For the text-containing cell, return its midpoint in [X, Y] coordinate format. 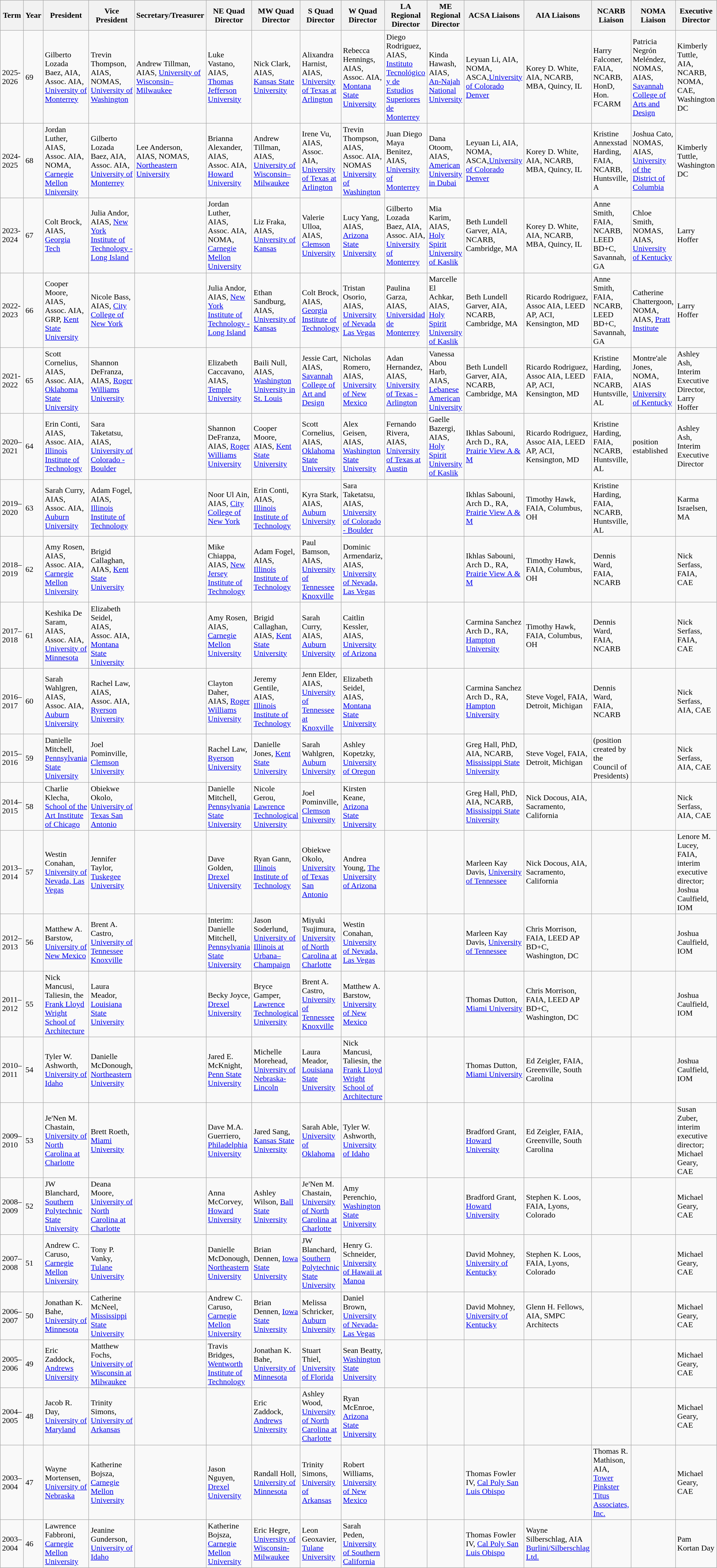
2017–2018 [12, 635]
Alex Geisen, AIAS, Washington State University [363, 446]
Kirsten Keane, Arizona State University [363, 806]
Rebecca Hennings, AIAS, Assoc. AIA, Montana State University [363, 77]
Caitlin Kessler, AIAS, University of Arizona [363, 635]
S Quad Director [320, 15]
Rachel Law, AIAS, Assoc. AIA, Ryerson University [112, 701]
Scott Cornelius, AIAS, Assoc. AIA, Oklahoma State University [66, 380]
Matthew Fochs, University of Wisconsin at Milwaukee [112, 1364]
Adan Hernandez, AIAS, University of Texas - Arlington [406, 380]
Elizabeth Seidel, AIAS, Assoc. AIA, Montana State University [112, 635]
2009–2010 [12, 1140]
2016–2017 [12, 701]
66 [34, 310]
Scott Cornelius, AIAS, Oklahoma State University [320, 446]
Henry G. Schneider, University of Hawaii at Manoa [363, 1263]
Paul Bamson, AIAS, University of Tennessee Knoxville [320, 569]
47 [34, 1482]
Randall Holl, University of Minnesota [276, 1482]
Thomas R. Mathison, AIA, Tower Pinkster Titus Associates, Inc. [611, 1482]
Dominic Armendariz, AIAS, University of Nevada, Las Vegas [363, 569]
60 [34, 701]
Nicole Gerou, Lawrence Technological University [276, 806]
Paulina Garza, AIAS, Universidad de Monterrey [406, 310]
Jenn Elder, AIAS, University of Tennessee at Knoxville [320, 701]
Miyuki Tsujimura, University of North Carolina at Charlotte [320, 943]
Sarah Able, University of Oklahoma [320, 1140]
67 [34, 235]
(position created by the Council of Presidents) [611, 758]
2010–2011 [12, 1070]
Wayne Mortensen, University of Nebraska [66, 1482]
Anna McCorvey, Howard University [229, 1206]
2008–2009 [12, 1206]
2024-2025 [12, 161]
Ashley Wood, University of North Carolina at Charlotte [320, 1416]
Patricia Negrón Meléndez, NOMAS, AIAS, Savannah College of Arts and Design [653, 77]
2007–2008 [12, 1263]
position established [653, 446]
Ethan Sandburg, AIAS, University of Kansas [276, 310]
Jennifer Taylor, Tuskegee University [112, 872]
Tristan Osorio, AIAS, University of Nevada Las Vegas [363, 310]
Deana Moore, University of North Carolina at Charlotte [112, 1206]
63 [34, 508]
Jason Nguyen, Drexel University [229, 1482]
Dave Golden, Drexel University [229, 872]
Eric Hegre, University of Wisconsin-Milwaukee [276, 1544]
Trevin Thompson, AIAS, Assoc. AIA, NOMAS University of Washington [363, 161]
Gaelle Bazergi, AIAS, Holy Spirit University of Kaslik [446, 446]
Sean Beatty, Washington State University [363, 1364]
Nicholas Romero, AIAS, University of New Mexico [363, 380]
50 [34, 1316]
Lucy Yang, AIAS, Arizona State University [363, 235]
Mia Karim, AIAS, Holy Spirit University of Kaslik [446, 235]
Fernando Rivera, AIAS, University of Texas at Austin [406, 446]
W Quad Director [363, 15]
Kimberly Tuttle, AIA, NCARB, NOMA, CAE, Washington DC [696, 77]
Vice President [112, 15]
46 [34, 1544]
Jason Soderlund, University of Illinois at Urbana–Champaign [276, 943]
Montre'ale Jones, NOMA, AIAS University of Kentucky [653, 380]
62 [34, 569]
Leon Geoxavier, Tulane University [320, 1544]
Lawrence Fabbroni, Carnegie Mellon University [66, 1544]
55 [34, 1004]
53 [34, 1140]
69 [34, 77]
Ryan Gann, Illinois Institute of Technology [276, 872]
Sarah Peden, University of Southern California [363, 1544]
Brett Roeth, Miami University [112, 1140]
Vanessa Abou Harb, AIAS, Lebanese American University [446, 380]
64 [34, 446]
Dana Otoom, AIAS, American University in Dubai [446, 161]
AIA Liaisons [558, 15]
2021-2022 [12, 380]
2020–2021 [12, 446]
Valerie Ulloa, AIAS, Clemson University [320, 235]
Alixandra Harnist, AIAS, University of Texas at Arlington [320, 77]
Baili Null, AIAS, Washington University in St. Louis [276, 380]
56 [34, 943]
2006–2007 [12, 1316]
NOMA Liaison [653, 15]
President [66, 15]
2015–2016 [12, 758]
Term [12, 15]
Elizabeth Seidel, AIAS, Montana State University [363, 701]
Brianna Alexander, AIAS, Assoc. AIA, Howard University [229, 161]
Sarah Wahlgren, Auburn University [320, 758]
Kinda Hawash, AIAS, An-Najah National University [446, 77]
Glenn H. Fellows, AIA, SMPC Architects [558, 1316]
51 [34, 1263]
MW Quad Director [276, 15]
Year [34, 15]
Tony P. Vanky, Tulane University [112, 1263]
2013–2014 [12, 872]
Trevin Thompson, AIAS, NOMAS, University of Washington [112, 77]
Amy Perenchio, Washington State University [363, 1206]
NE Quad Director [229, 15]
Amy Rosen, AIAS, Assoc. AIA, Carnegie Mellon University [66, 569]
59 [34, 758]
65 [34, 380]
Executive Director [696, 15]
Robert Williams, University of New Mexico [363, 1482]
Kimberly Tuttle, Washington DC [696, 161]
Harry Falconer, FAIA, NCARB, HonD, Hon. FCARM [611, 77]
Colt Brock, AIAS, Georgia Tech [66, 235]
68 [34, 161]
Danielle Jones, Kent State University [276, 758]
Noor Ul Ain, AIAS, City College of New York [229, 508]
Daniel Brown, University of Nevada-Las Vegas [363, 1316]
Catherine McNeel, Mississippi State University [112, 1316]
Jared E. McKnight, Penn State University [229, 1070]
Jessie Cart, AIAS, Savannah College of Art and Design [320, 380]
Charlie Klecha, School of the Art Institute of Chicago [66, 806]
Sarah Wahlgren, AIAS, Assoc. AIA, Auburn University [66, 701]
Secretary/Treasurer [170, 15]
Juan Diego Maya Benitez, AIAS, University of Monterrey [406, 161]
Ryan McEnroe, Arizona State University [363, 1416]
Jeremy Gentile, AIAS, Illinois Institute of Technology [276, 701]
Andrea Young, The University of Arizona [363, 872]
49 [34, 1364]
2019–2020 [12, 508]
Lee Anderson, AIAS, NOMAS, Northeastern University [170, 161]
52 [34, 1206]
LA Regional Director [406, 15]
Erin Conti, AIAS, Assoc. AIA, Illinois Institute of Technology [66, 446]
NCARB Liaison [611, 15]
2005–2006 [12, 1364]
2011–2012 [12, 1004]
Jeanine Gunderson, University of Idaho [112, 1544]
Jared Sang, Kansas State University [276, 1140]
Luke Vastano, AIAS, Thomas Jefferson University [229, 77]
Kyra Stark, AIAS, Auburn University [320, 508]
Keshika De Saram, AIAS, Assoc. AIA, University of Minnesota [66, 635]
2018–2019 [12, 569]
Amy Rosen, AIAS, Carnegie Mellon University [229, 635]
Irene Vu, AIAS, Assoc. AIA, University of Texas at Arlington [320, 161]
2023-2024 [12, 235]
Ashley Kopetzky, University of Oregon [363, 758]
Ashley Ash, Interim Executive Director, Larry Hoffer [696, 380]
Elizabeth Caccavano, AIAS, Temple University [229, 380]
Travis Bridges, Wentworth Institute of Technology [229, 1364]
2014–2015 [12, 806]
Mike Chiappa, AIAS, New Jersey Institute of Technology [229, 569]
48 [34, 1416]
Stuart Thiel, University of Florida [320, 1364]
Colt Brock, AIAS, Georgia Institute of Technology [320, 310]
Jacob R. Day, University of Maryland [66, 1416]
Erin Conti, AIAS, Illinois Institute of Technology [276, 508]
57 [34, 872]
Melissa Schricker, Auburn University [320, 1316]
Joshua Cato, NOMAS, AIAS, University of the District of Columbia [653, 161]
Interim: Danielle Mitchell, Pennsylvania State University [229, 943]
ME Regional Director [446, 15]
Chloe Smith, NOMAS, AIAS, University of Kentucky [653, 235]
2022-2023 [12, 310]
Marcelle El Achkar, AIAS, Holy Spirit University of Kaslik [446, 310]
Becky Joyce, Drexel University [229, 1004]
Nicole Bass, AIAS, City College of New York [112, 310]
Cooper Moore, AIAS, Kent State University [276, 446]
Clayton Daher, AIAS, Roger Williams University [229, 701]
Catherine Chattergoon, NOMA, AIAS, Pratt Institute [653, 310]
54 [34, 1070]
Pam Kortan Day [696, 1544]
Bryce Gamper, Lawrence Technological University [276, 1004]
2025-2026 [12, 77]
Wayne Silberschlag, AIA Burlini/Silberschlag Ltd. [558, 1544]
Dave M.A. Guerriero, Philadelphia University [229, 1140]
Diego Rodriguez, AIAS, Instituto Tecnológico y de Estudios Superiores de Monterrey [406, 77]
Rachel Law, Ryerson University [229, 758]
Kristine Annexstad Harding, FAIA, NCARB, Huntsville, A [611, 161]
Liz Fraka, AIAS, University of Kansas [276, 235]
Sarah Curry, AIAS, Auburn University [320, 635]
Cooper Moore, AIAS, Assoc. AIA, GRP, Kent State University [66, 310]
58 [34, 806]
Michelle Morehead, University of Nebraska-Lincoln [276, 1070]
Ashley Ash, Interim Executive Director [696, 446]
2012–2013 [12, 943]
Susan Zuber, interim executive director; Michael Geary, CAE [696, 1140]
Karma Israelsen, MA [696, 508]
Nick Clark, AIAS, Kansas State University [276, 77]
2004–2005 [12, 1416]
ACSA Liaisons [494, 15]
61 [34, 635]
Lenore M. Lucey, FAIA, interim executive director; Joshua Caulfield, IOM [696, 872]
Ashley Wilson, Ball State University [276, 1206]
Sarah Curry, AIAS, Assoc. AIA, Auburn University [66, 508]
